Return the (X, Y) coordinate for the center point of the cell that contains the specified text.  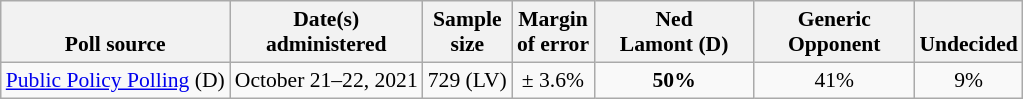
Undecided (968, 32)
± 3.6% (553, 80)
Samplesize (468, 32)
50% (674, 80)
729 (LV) (468, 80)
Marginof error (553, 32)
Date(s)administered (326, 32)
Public Policy Polling (D) (116, 80)
41% (834, 80)
Poll source (116, 32)
GenericOpponent (834, 32)
October 21–22, 2021 (326, 80)
9% (968, 80)
NedLamont (D) (674, 32)
